For the text-containing cell, return its midpoint in [x, y] coordinate format. 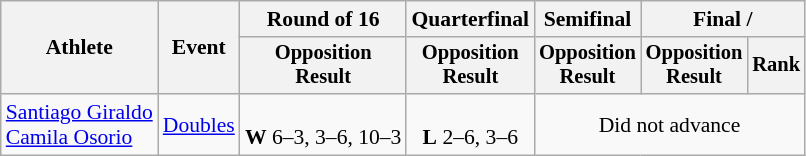
Final / [723, 19]
L 2–6, 3–6 [470, 124]
Round of 16 [324, 19]
Athlete [80, 48]
W 6–3, 3–6, 10–3 [324, 124]
Santiago GiraldoCamila Osorio [80, 124]
Did not advance [670, 124]
Doubles [199, 124]
Semifinal [588, 19]
Quarterfinal [470, 19]
Event [199, 48]
Rank [776, 66]
